Return the [x, y] coordinate for the center point of the cell that contains the specified text.  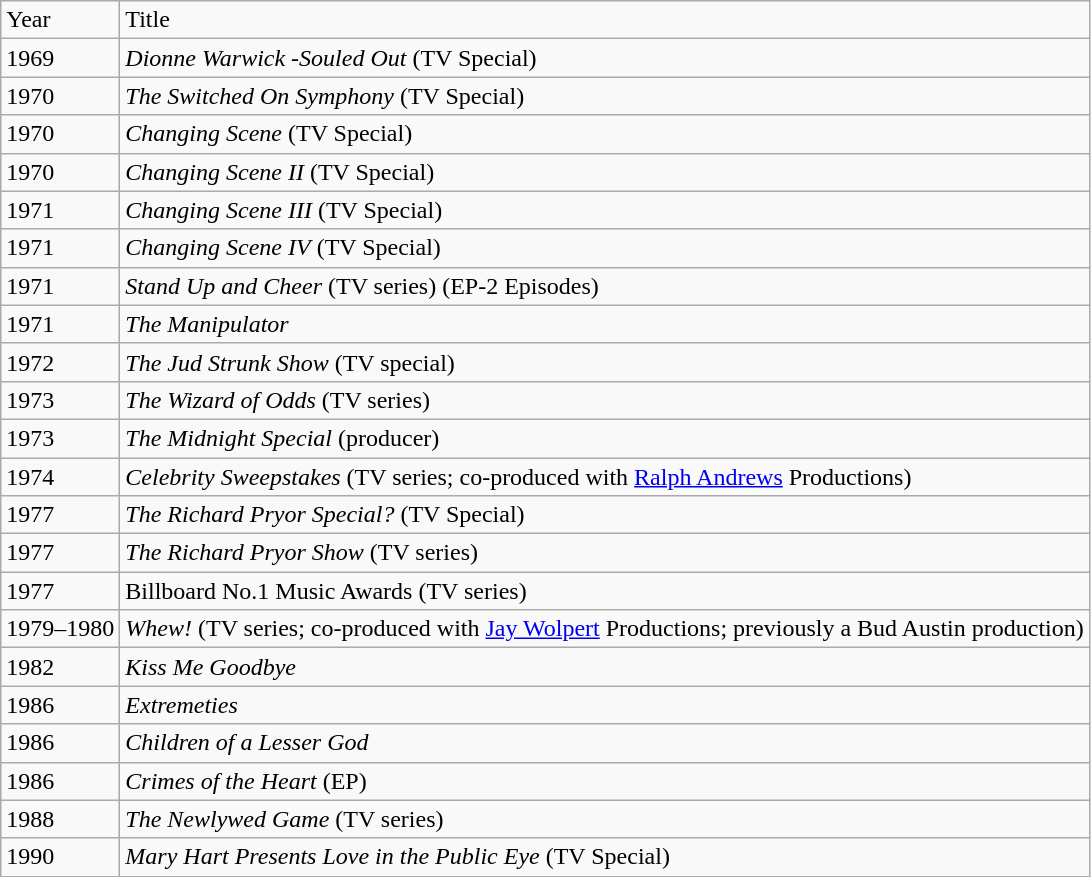
The Switched On Symphony (TV Special) [604, 96]
Changing Scene II (TV Special) [604, 172]
1990 [60, 857]
Changing Scene IV (TV Special) [604, 248]
The Richard Pryor Show (TV series) [604, 553]
1974 [60, 477]
The Wizard of Odds (TV series) [604, 400]
Mary Hart Presents Love in the Public Eye (TV Special) [604, 857]
1988 [60, 819]
Year [60, 20]
Extremeties [604, 705]
Stand Up and Cheer (TV series) (EP-2 Episodes) [604, 286]
Children of a Lesser God [604, 743]
Billboard No.1 Music Awards (TV series) [604, 591]
The Newlywed Game (TV series) [604, 819]
The Manipulator [604, 324]
1969 [60, 58]
1979–1980 [60, 629]
Changing Scene III (TV Special) [604, 210]
1972 [60, 362]
1982 [60, 667]
Whew! (TV series; co-produced with Jay Wolpert Productions; previously a Bud Austin production) [604, 629]
Celebrity Sweepstakes (TV series; co-produced with Ralph Andrews Productions) [604, 477]
The Richard Pryor Special? (TV Special) [604, 515]
Dionne Warwick -Souled Out (TV Special) [604, 58]
Crimes of the Heart (EP) [604, 781]
Title [604, 20]
The Midnight Special (producer) [604, 438]
Changing Scene (TV Special) [604, 134]
The Jud Strunk Show (TV special) [604, 362]
Kiss Me Goodbye [604, 667]
